Identify which cell holds the provided text, then report its (x, y) central coordinate. 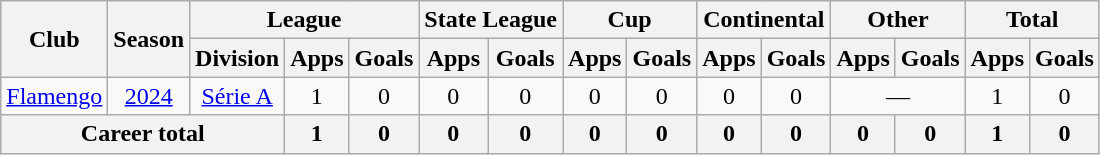
Career total (143, 134)
— (898, 96)
Club (54, 39)
Cup (630, 20)
State League (491, 20)
2024 (149, 96)
Série A (238, 96)
Flamengo (54, 96)
Other (898, 20)
Season (149, 39)
Continental (764, 20)
Total (1032, 20)
League (304, 20)
Division (238, 58)
